Locate the cell with the specified text and output its (x, y) center coordinate. 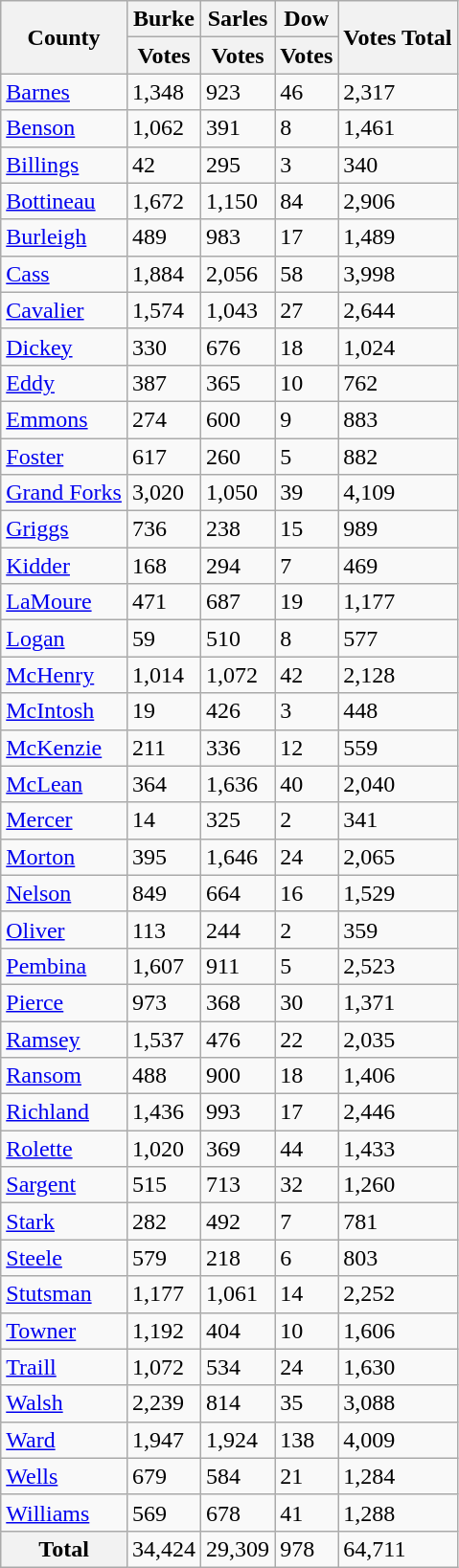
762 (398, 383)
59 (163, 638)
15 (307, 529)
1,288 (398, 1512)
Dow (307, 19)
244 (238, 930)
9 (307, 419)
34,424 (163, 1549)
Total (64, 1549)
41 (307, 1512)
Eddy (64, 383)
Morton (64, 857)
1,636 (238, 784)
Kidder (64, 566)
341 (398, 820)
Traill (64, 1367)
113 (163, 930)
County (64, 37)
44 (307, 1149)
577 (398, 638)
295 (238, 165)
1,630 (398, 1367)
368 (238, 1002)
Richland (64, 1112)
Towner (64, 1331)
1,014 (163, 675)
387 (163, 383)
Williams (64, 1512)
1,924 (238, 1440)
12 (307, 748)
476 (238, 1039)
4,009 (398, 1440)
Cass (64, 274)
Rolette (64, 1149)
736 (163, 529)
1,062 (163, 128)
Oliver (64, 930)
Grand Forks (64, 493)
1,433 (398, 1149)
Mercer (64, 820)
664 (238, 893)
Logan (64, 638)
923 (238, 92)
16 (307, 893)
426 (238, 711)
369 (238, 1149)
492 (238, 1221)
Emmons (64, 419)
1,489 (398, 237)
1,061 (238, 1294)
469 (398, 566)
21 (307, 1476)
365 (238, 383)
2,252 (398, 1294)
359 (398, 930)
617 (163, 457)
1,371 (398, 1002)
2,128 (398, 675)
1,947 (163, 1440)
448 (398, 711)
1,043 (238, 310)
687 (238, 602)
340 (398, 165)
900 (238, 1076)
1,574 (163, 310)
488 (163, 1076)
1,646 (238, 857)
579 (163, 1258)
Billings (64, 165)
679 (163, 1476)
Barnes (64, 92)
1,436 (163, 1112)
Stutsman (64, 1294)
Bottineau (64, 201)
Dickey (64, 347)
600 (238, 419)
993 (238, 1112)
2,065 (398, 857)
3,088 (398, 1403)
2,446 (398, 1112)
510 (238, 638)
1,537 (163, 1039)
989 (398, 529)
391 (238, 128)
Pierce (64, 1002)
LaMoure (64, 602)
40 (307, 784)
973 (163, 1002)
3,020 (163, 493)
395 (163, 857)
325 (238, 820)
2,239 (163, 1403)
211 (163, 748)
404 (238, 1331)
911 (238, 966)
1,406 (398, 1076)
282 (163, 1221)
336 (238, 748)
781 (398, 1221)
Cavalier (64, 310)
Pembina (64, 966)
330 (163, 347)
569 (163, 1512)
678 (238, 1512)
489 (163, 237)
Burke (163, 19)
4,109 (398, 493)
46 (307, 92)
30 (307, 1002)
Ramsey (64, 1039)
Ward (64, 1440)
559 (398, 748)
Walsh (64, 1403)
1,529 (398, 893)
6 (307, 1258)
584 (238, 1476)
168 (163, 566)
2,056 (238, 274)
1,348 (163, 92)
1,050 (238, 493)
Benson (64, 128)
471 (163, 602)
1,607 (163, 966)
713 (238, 1185)
1,606 (398, 1331)
Burleigh (64, 237)
882 (398, 457)
22 (307, 1039)
3,998 (398, 274)
Stark (64, 1221)
2,317 (398, 92)
39 (307, 493)
1,150 (238, 201)
260 (238, 457)
676 (238, 347)
2,644 (398, 310)
2,523 (398, 966)
274 (163, 419)
1,192 (163, 1331)
294 (238, 566)
978 (307, 1549)
364 (163, 784)
84 (307, 201)
1,884 (163, 274)
27 (307, 310)
Ransom (64, 1076)
883 (398, 419)
64,711 (398, 1549)
29,309 (238, 1549)
McKenzie (64, 748)
Griggs (64, 529)
McIntosh (64, 711)
1,020 (163, 1149)
Sargent (64, 1185)
Wells (64, 1476)
534 (238, 1367)
Foster (64, 457)
McHenry (64, 675)
814 (238, 1403)
138 (307, 1440)
849 (163, 893)
2,040 (398, 784)
1,284 (398, 1476)
Votes Total (398, 37)
218 (238, 1258)
Sarles (238, 19)
983 (238, 237)
Steele (64, 1258)
1,672 (163, 201)
35 (307, 1403)
2,906 (398, 201)
32 (307, 1185)
58 (307, 274)
1,461 (398, 128)
803 (398, 1258)
238 (238, 529)
1,260 (398, 1185)
McLean (64, 784)
1,024 (398, 347)
515 (163, 1185)
2,035 (398, 1039)
Nelson (64, 893)
